Find where the given text appears and provide that cell's center as [x, y] coordinate. 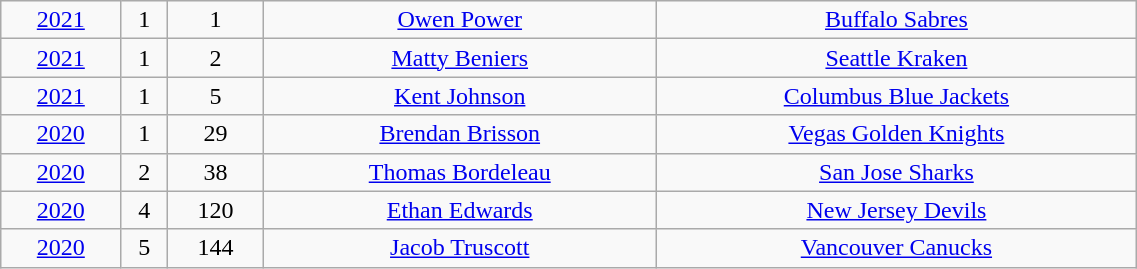
4 [144, 210]
144 [216, 248]
New Jersey Devils [896, 210]
38 [216, 172]
Matty Beniers [460, 58]
Owen Power [460, 20]
Seattle Kraken [896, 58]
Buffalo Sabres [896, 20]
San Jose Sharks [896, 172]
Thomas Bordeleau [460, 172]
120 [216, 210]
Ethan Edwards [460, 210]
Vegas Golden Knights [896, 134]
Jacob Truscott [460, 248]
Kent Johnson [460, 96]
Columbus Blue Jackets [896, 96]
29 [216, 134]
Brendan Brisson [460, 134]
Vancouver Canucks [896, 248]
